Detect which cell encompasses the target text, then output its (x, y) center coordinate. 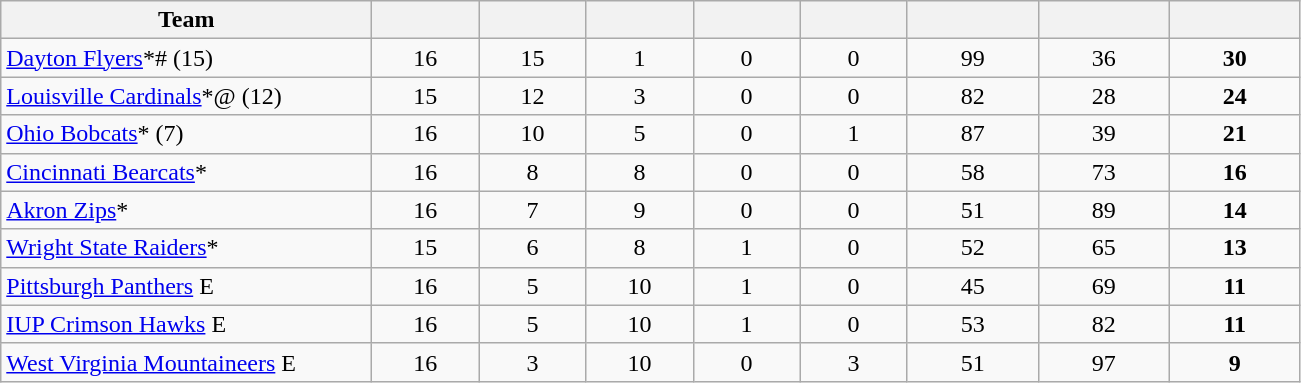
IUP Crimson Hawks E (186, 324)
6 (532, 248)
45 (972, 286)
52 (972, 248)
Team (186, 20)
Wright State Raiders* (186, 248)
87 (972, 134)
Ohio Bobcats* (7) (186, 134)
36 (1104, 58)
73 (1104, 172)
Cincinnati Bearcats* (186, 172)
30 (1234, 58)
53 (972, 324)
7 (532, 210)
21 (1234, 134)
28 (1104, 96)
58 (972, 172)
12 (532, 96)
West Virginia Mountaineers E (186, 362)
99 (972, 58)
Louisville Cardinals*@ (12) (186, 96)
Pittsburgh Panthers E (186, 286)
24 (1234, 96)
69 (1104, 286)
14 (1234, 210)
39 (1104, 134)
Dayton Flyers*# (15) (186, 58)
65 (1104, 248)
97 (1104, 362)
13 (1234, 248)
Akron Zips* (186, 210)
89 (1104, 210)
